From the cell containing the given text, extract its center point as [x, y] coordinate. 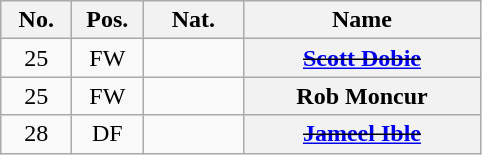
Name [362, 20]
No. [36, 20]
Rob Moncur [362, 96]
Jameel Ible [362, 134]
Pos. [108, 20]
Nat. [194, 20]
Scott Dobie [362, 58]
DF [108, 134]
28 [36, 134]
